Find where the given text appears and provide that cell's center as (x, y) coordinate. 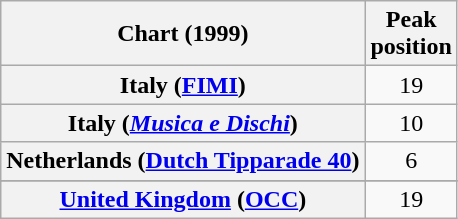
Peakposition (411, 34)
6 (411, 161)
Netherlands (Dutch Tipparade 40) (183, 161)
Chart (1999) (183, 34)
Italy (FIMI) (183, 85)
10 (411, 123)
United Kingdom (OCC) (183, 199)
Italy (Musica e Dischi) (183, 123)
